Return (X, Y) of the center of cell containing provided text 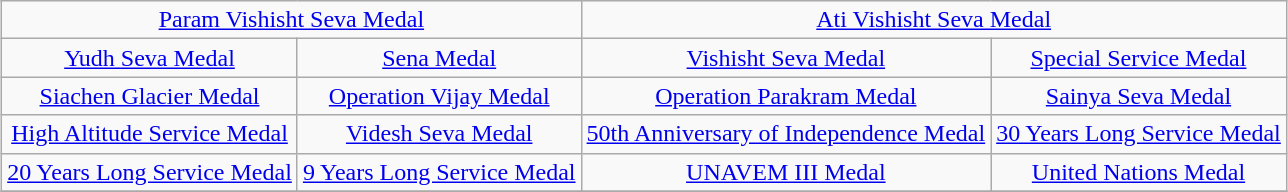
Videsh Seva Medal (439, 134)
50th Anniversary of Independence Medal (786, 134)
Param Vishisht Seva Medal (292, 20)
Sainya Seva Medal (1139, 96)
Ati Vishisht Seva Medal (934, 20)
30 Years Long Service Medal (1139, 134)
High Altitude Service Medal (150, 134)
United Nations Medal (1139, 172)
Vishisht Seva Medal (786, 58)
UNAVEM III Medal (786, 172)
9 Years Long Service Medal (439, 172)
20 Years Long Service Medal (150, 172)
Operation Parakram Medal (786, 96)
Sena Medal (439, 58)
Operation Vijay Medal (439, 96)
Special Service Medal (1139, 58)
Siachen Glacier Medal (150, 96)
Yudh Seva Medal (150, 58)
